From the cell containing the given text, extract its center point as [x, y] coordinate. 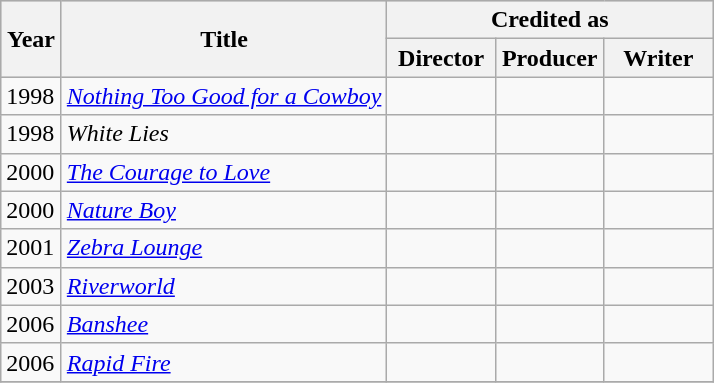
Riverworld [224, 286]
Nature Boy [224, 210]
Writer [658, 58]
Producer [550, 58]
Banshee [224, 324]
Zebra Lounge [224, 248]
2003 [32, 286]
Year [32, 39]
Nothing Too Good for a Cowboy [224, 96]
Credited as [550, 20]
White Lies [224, 134]
Title [224, 39]
Rapid Fire [224, 362]
2001 [32, 248]
The Courage to Love [224, 172]
Director [442, 58]
